Determine the [X, Y] coordinate at the center of the cell enclosing the given text.  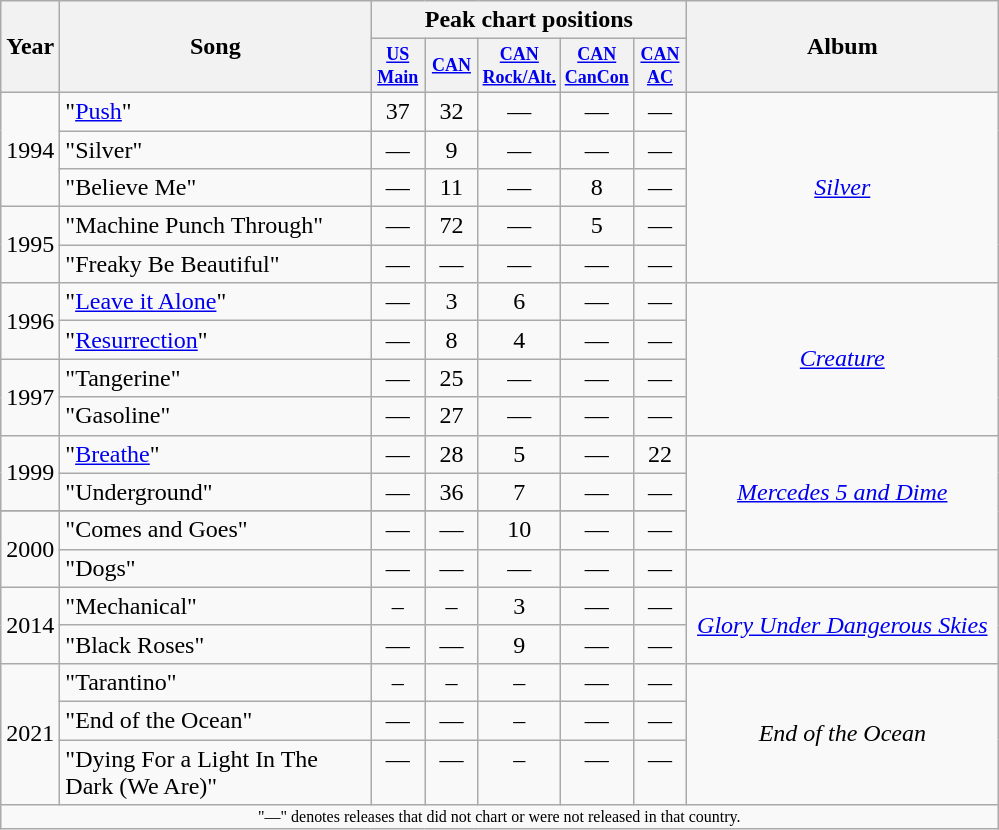
CAN CanCon [596, 66]
Year [30, 47]
Silver [842, 187]
"Underground" [216, 492]
"Comes and Goes" [216, 530]
Glory Under Dangerous Skies [842, 625]
1994 [30, 149]
"Mechanical" [216, 606]
11 [452, 188]
Mercedes 5 and Dime [842, 492]
37 [398, 111]
"Resurrection" [216, 340]
"Push" [216, 111]
"Tarantino" [216, 682]
1999 [30, 473]
Creature [842, 359]
6 [519, 302]
"Gasoline" [216, 416]
End of the Ocean [842, 734]
1997 [30, 397]
"Dying For a Light In The Dark (We Are)" [216, 772]
"Breathe" [216, 454]
2021 [30, 734]
"Machine Punch Through" [216, 226]
1996 [30, 321]
Song [216, 47]
28 [452, 454]
US Main [398, 66]
Peak chart positions [529, 20]
"Believe Me" [216, 188]
"—" denotes releases that did not chart or were not released in that country. [500, 817]
"Black Roses" [216, 644]
CAN [452, 66]
CAN Rock/Alt. [519, 66]
"End of the Ocean" [216, 720]
25 [452, 378]
27 [452, 416]
36 [452, 492]
CAN AC [660, 66]
1995 [30, 245]
"Dogs" [216, 568]
"Freaky Be Beautiful" [216, 264]
"Leave it Alone" [216, 302]
4 [519, 340]
2000 [30, 549]
10 [519, 530]
Album [842, 47]
72 [452, 226]
"Tangerine" [216, 378]
32 [452, 111]
22 [660, 454]
2014 [30, 625]
7 [519, 492]
"Silver" [216, 150]
